Find where the given text appears and provide that cell's center as [X, Y] coordinate. 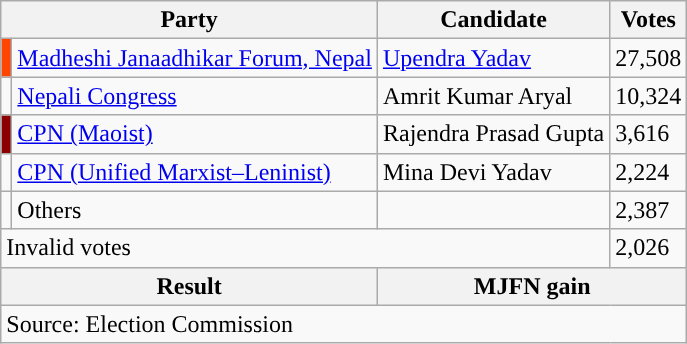
Others [195, 210]
10,324 [648, 96]
Rajendra Prasad Gupta [493, 134]
27,508 [648, 58]
Party [190, 20]
2,026 [648, 248]
Mina Devi Yadav [493, 172]
Result [190, 286]
CPN (Unified Marxist–Leninist) [195, 172]
Nepali Congress [195, 96]
CPN (Maoist) [195, 134]
MJFN gain [532, 286]
2,224 [648, 172]
3,616 [648, 134]
Candidate [493, 20]
Source: Election Commission [344, 324]
Invalid votes [306, 248]
Amrit Kumar Aryal [493, 96]
2,387 [648, 210]
Upendra Yadav [493, 58]
Votes [648, 20]
Madheshi Janaadhikar Forum, Nepal [195, 58]
